Provide the (x, y) coordinate of the cell's center where the given text is located.  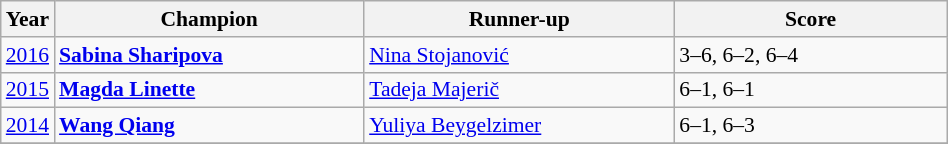
Year (28, 19)
2014 (28, 126)
6–1, 6–3 (810, 126)
Nina Stojanović (519, 55)
Yuliya Beygelzimer (519, 126)
Score (810, 19)
Sabina Sharipova (209, 55)
Runner-up (519, 19)
Magda Linette (209, 90)
Wang Qiang (209, 126)
Champion (209, 19)
2016 (28, 55)
2015 (28, 90)
3–6, 6–2, 6–4 (810, 55)
Tadeja Majerič (519, 90)
6–1, 6–1 (810, 90)
